From the cell containing the given text, extract its center point as (X, Y) coordinate. 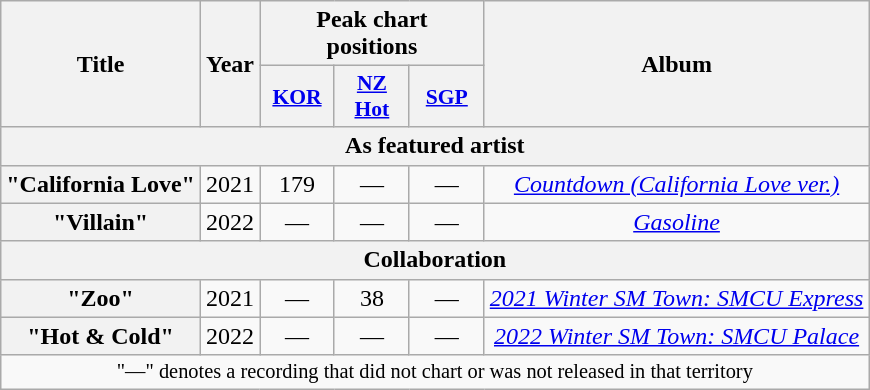
Peak chartpositions (372, 34)
NZHot (372, 96)
Countdown (California Love ver.) (676, 184)
As featured artist (435, 146)
Year (230, 64)
"—" denotes a recording that did not chart or was not released in that territory (435, 372)
"Villain" (101, 222)
Album (676, 64)
SGP (446, 96)
Gasoline (676, 222)
"Zoo" (101, 298)
Title (101, 64)
KOR (298, 96)
Collaboration (435, 260)
2022 Winter SM Town: SMCU Palace (676, 336)
"California Love" (101, 184)
38 (372, 298)
"Hot & Cold" (101, 336)
2021 Winter SM Town: SMCU Express (676, 298)
179 (298, 184)
